Scan for the cell matching the given text and deliver its [x, y] coordinate at center. 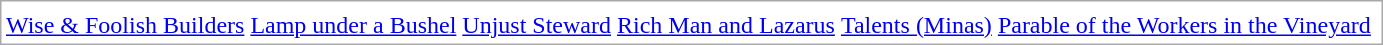
Talents (Minas) [916, 25]
Wise & Foolish Builders [124, 25]
Parable of the Workers in the Vineyard [1184, 25]
Lamp under a Bushel [354, 25]
Rich Man and Lazarus [726, 25]
Unjust Steward [537, 25]
